Provide the (x, y) coordinate of the cell's center where the given text is located.  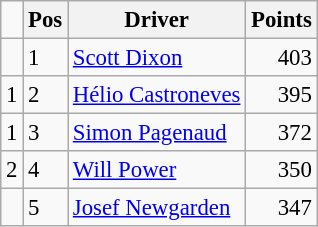
Simon Pagenaud (157, 133)
Hélio Castroneves (157, 95)
Scott Dixon (157, 58)
5 (46, 208)
Pos (46, 20)
Will Power (157, 170)
4 (46, 170)
Points (282, 20)
395 (282, 95)
Josef Newgarden (157, 208)
372 (282, 133)
403 (282, 58)
3 (46, 133)
Driver (157, 20)
347 (282, 208)
350 (282, 170)
